For the text-containing cell, return its midpoint in (x, y) coordinate format. 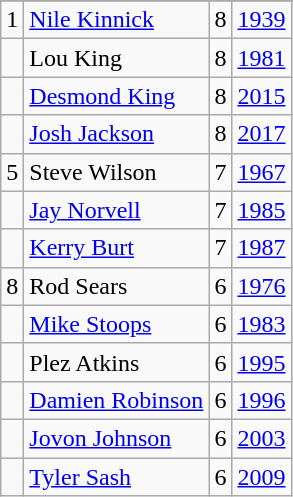
2009 (262, 477)
5 (12, 172)
Desmond King (116, 96)
Rod Sears (116, 286)
1967 (262, 172)
2015 (262, 96)
1 (12, 20)
Mike Stoops (116, 324)
2017 (262, 134)
Steve Wilson (116, 172)
Kerry Burt (116, 248)
1996 (262, 400)
Jovon Johnson (116, 438)
1995 (262, 362)
1981 (262, 58)
Lou King (116, 58)
Nile Kinnick (116, 20)
1939 (262, 20)
Plez Atkins (116, 362)
Tyler Sash (116, 477)
Jay Norvell (116, 210)
Damien Robinson (116, 400)
1985 (262, 210)
1976 (262, 286)
Josh Jackson (116, 134)
1983 (262, 324)
2003 (262, 438)
1987 (262, 248)
